From the cell containing the given text, extract its center point as [x, y] coordinate. 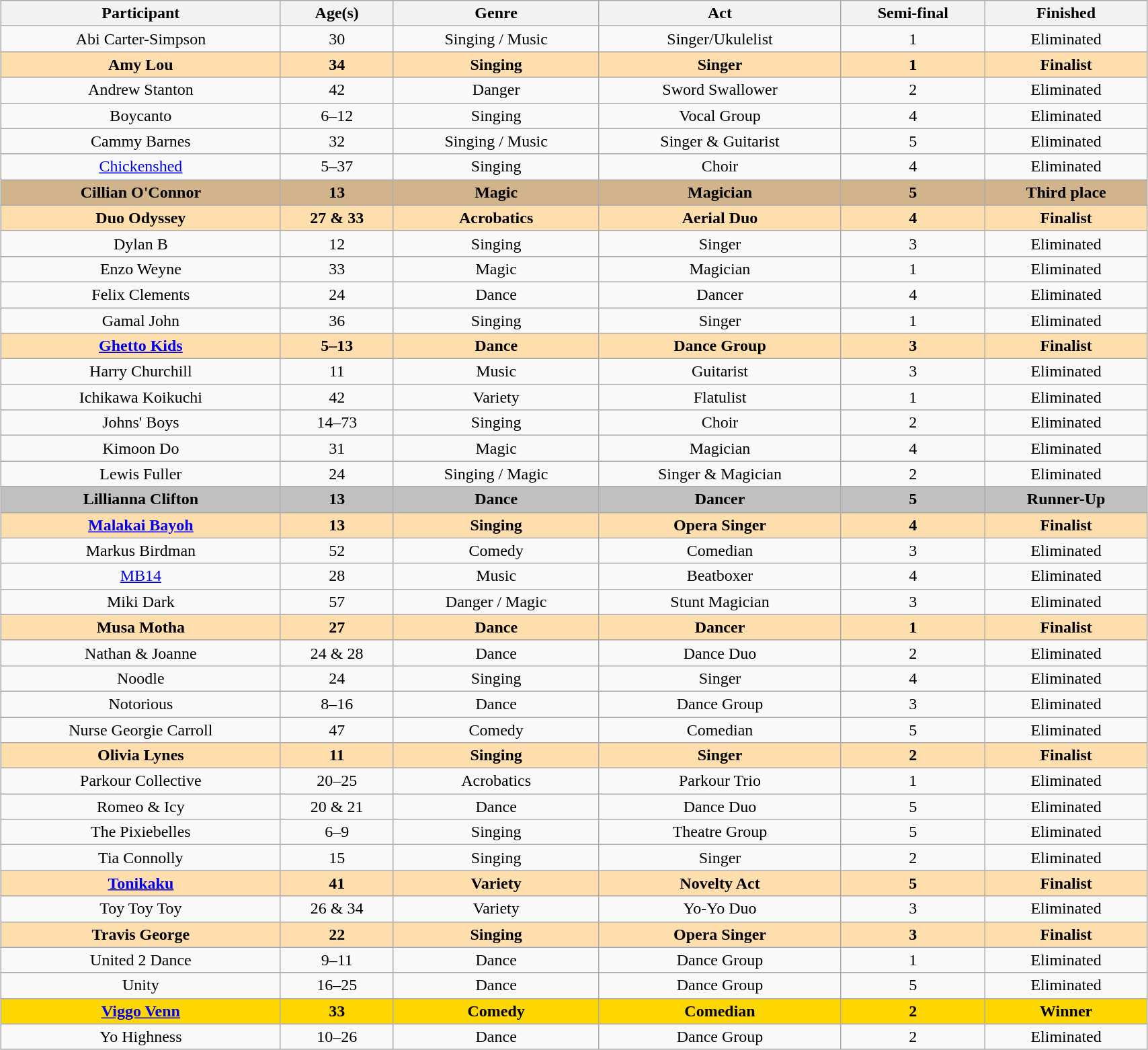
Nathan & Joanne [141, 653]
27 & 33 [337, 218]
Lillianna Clifton [141, 499]
Parkour Collective [141, 781]
Parkour Trio [720, 781]
Abi Carter-Simpson [141, 39]
Ichikawa Koikuchi [141, 397]
Genre [496, 13]
Felix Clements [141, 294]
41 [337, 883]
36 [337, 321]
Duo Odyssey [141, 218]
Stunt Magician [720, 602]
26 & 34 [337, 909]
Act [720, 13]
5–13 [337, 346]
Singer & Magician [720, 474]
Guitarist [720, 372]
Singing / Magic [496, 474]
Vocal Group [720, 116]
Semi-final [913, 13]
30 [337, 39]
52 [337, 551]
28 [337, 576]
32 [337, 141]
Malakai Bayoh [141, 525]
16–25 [337, 985]
14–73 [337, 423]
Olivia Lynes [141, 756]
22 [337, 934]
Third place [1066, 192]
Aerial Duo [720, 218]
Lewis Fuller [141, 474]
Travis George [141, 934]
47 [337, 729]
12 [337, 243]
Age(s) [337, 13]
Amy Lou [141, 65]
Tia Connolly [141, 858]
Flatulist [720, 397]
Beatboxer [720, 576]
Cillian O'Connor [141, 192]
31 [337, 448]
Kimoon Do [141, 448]
Toy Toy Toy [141, 909]
27 [337, 627]
57 [337, 602]
Viggo Venn [141, 1011]
Andrew Stanton [141, 90]
Winner [1066, 1011]
Notorious [141, 704]
6–12 [337, 116]
Romeo & Icy [141, 807]
Tonikaku [141, 883]
Gamal John [141, 321]
Dylan B [141, 243]
5–37 [337, 167]
34 [337, 65]
15 [337, 858]
Danger [496, 90]
Unity [141, 985]
Participant [141, 13]
Markus Birdman [141, 551]
Finished [1066, 13]
Singer & Guitarist [720, 141]
8–16 [337, 704]
10–26 [337, 1037]
Yo Highness [141, 1037]
Theatre Group [720, 832]
Nurse Georgie Carroll [141, 729]
Danger / Magic [496, 602]
Boycanto [141, 116]
Chickenshed [141, 167]
9–11 [337, 960]
Cammy Barnes [141, 141]
Novelty Act [720, 883]
Sword Swallower [720, 90]
Enzo Weyne [141, 269]
Ghetto Kids [141, 346]
Runner-Up [1066, 499]
Harry Churchill [141, 372]
24 & 28 [337, 653]
Johns' Boys [141, 423]
MB14 [141, 576]
Miki Dark [141, 602]
Yo-Yo Duo [720, 909]
6–9 [337, 832]
Noodle [141, 678]
20 & 21 [337, 807]
Musa Motha [141, 627]
20–25 [337, 781]
Singer/Ukulelist [720, 39]
United 2 Dance [141, 960]
The Pixiebelles [141, 832]
